Return the [x, y] coordinate for the center point of the cell that contains the specified text.  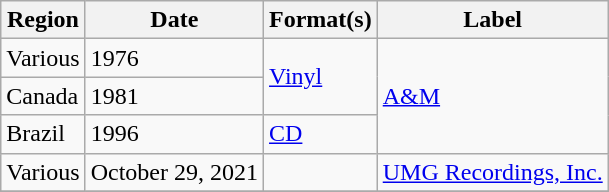
Region [43, 20]
1981 [174, 96]
1996 [174, 134]
CD [321, 134]
Format(s) [321, 20]
Canada [43, 96]
October 29, 2021 [174, 172]
1976 [174, 58]
UMG Recordings, Inc. [492, 172]
A&M [492, 96]
Date [174, 20]
Label [492, 20]
Vinyl [321, 77]
Brazil [43, 134]
